Provide the [x, y] coordinate of the cell's center where the given text is located.  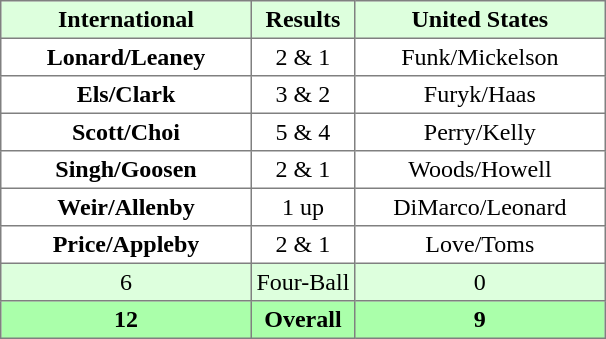
5 & 4 [302, 132]
0 [480, 282]
Love/Toms [480, 245]
12 [126, 320]
United States [480, 20]
Woods/Howell [480, 170]
Overall [302, 320]
Lonard/Leaney [126, 57]
Furyk/Haas [480, 95]
Price/Appleby [126, 245]
Els/Clark [126, 95]
3 & 2 [302, 95]
Weir/Allenby [126, 207]
Singh/Goosen [126, 170]
Funk/Mickelson [480, 57]
Perry/Kelly [480, 132]
Scott/Choi [126, 132]
Four-Ball [302, 282]
1 up [302, 207]
6 [126, 282]
Results [302, 20]
International [126, 20]
DiMarco/Leonard [480, 207]
9 [480, 320]
